For the text-containing cell, return its midpoint in [X, Y] coordinate format. 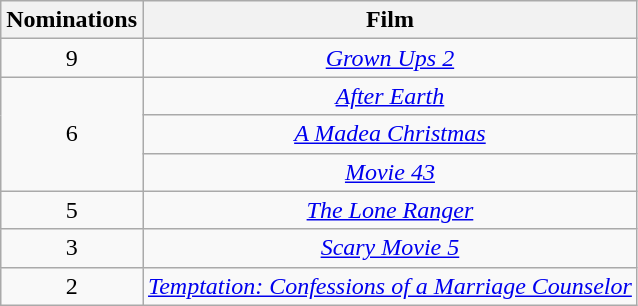
The Lone Ranger [390, 210]
Scary Movie 5 [390, 248]
9 [72, 58]
Film [390, 20]
Grown Ups 2 [390, 58]
Nominations [72, 20]
A Madea Christmas [390, 134]
After Earth [390, 96]
2 [72, 286]
3 [72, 248]
6 [72, 134]
Movie 43 [390, 172]
5 [72, 210]
Temptation: Confessions of a Marriage Counselor [390, 286]
